Scan for the cell matching the given text and deliver its (x, y) coordinate at center. 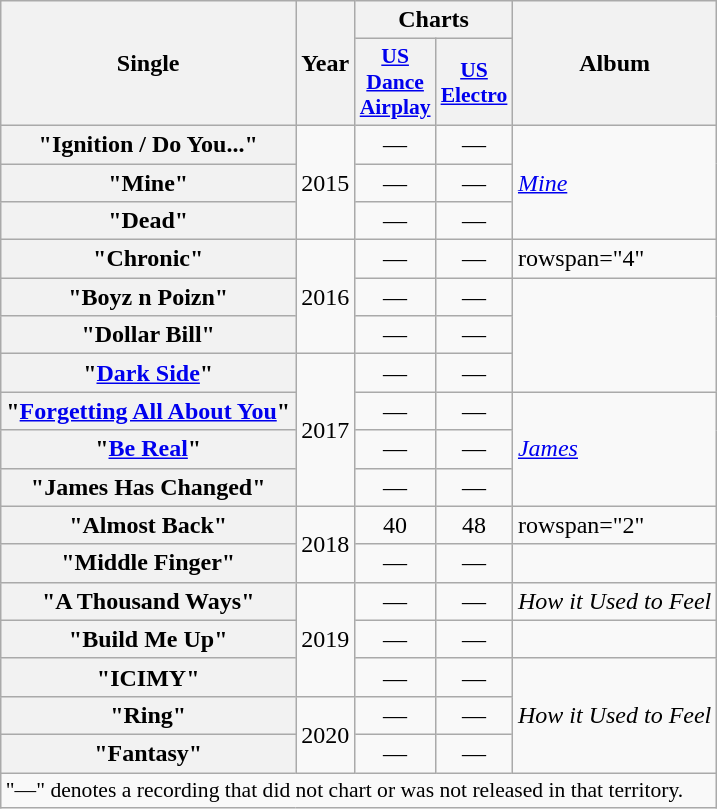
"Build Me Up" (148, 639)
"ICIMY" (148, 677)
Album (614, 64)
Year (326, 64)
James (614, 449)
"Chronic" (148, 259)
"Mine" (148, 183)
Mine (614, 182)
2018 (326, 544)
"Boyz n Poizn" (148, 297)
"Dark Side" (148, 373)
USDanceAirplay (396, 82)
Charts (434, 20)
"Be Real" (148, 449)
"A Thousand Ways" (148, 601)
rowspan="4" (614, 259)
2019 (326, 639)
"Middle Finger" (148, 563)
2017 (326, 430)
"Ring" (148, 715)
2020 (326, 734)
"Dead" (148, 221)
"Ignition / Do You..." (148, 144)
"Forgetting All About You" (148, 411)
"Almost Back" (148, 525)
rowspan="2" (614, 525)
48 (474, 525)
40 (396, 525)
"—" denotes a recording that did not chart or was not released in that territory. (359, 790)
Single (148, 64)
"James Has Changed" (148, 487)
"Fantasy" (148, 753)
USElectro (474, 82)
"Dollar Bill" (148, 335)
2015 (326, 182)
2016 (326, 297)
